For the text-containing cell, return its midpoint in [X, Y] coordinate format. 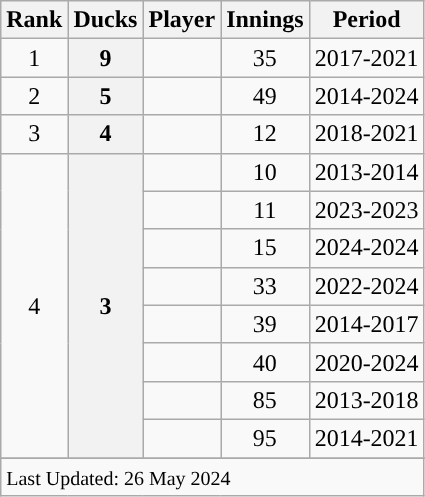
12 [265, 134]
2018-2021 [366, 134]
2024-2024 [366, 248]
85 [265, 400]
2 [34, 96]
15 [265, 248]
2022-2024 [366, 286]
2020-2024 [366, 362]
2023-2023 [366, 210]
2013-2014 [366, 172]
2014-2024 [366, 96]
11 [265, 210]
Last Updated: 26 May 2024 [212, 477]
33 [265, 286]
Period [366, 20]
Player [182, 20]
95 [265, 438]
2017-2021 [366, 58]
40 [265, 362]
10 [265, 172]
5 [106, 96]
1 [34, 58]
39 [265, 324]
Rank [34, 20]
9 [106, 58]
Ducks [106, 20]
2014-2017 [366, 324]
2014-2021 [366, 438]
35 [265, 58]
Innings [265, 20]
2013-2018 [366, 400]
49 [265, 96]
